From the cell containing the given text, extract its center point as (x, y) coordinate. 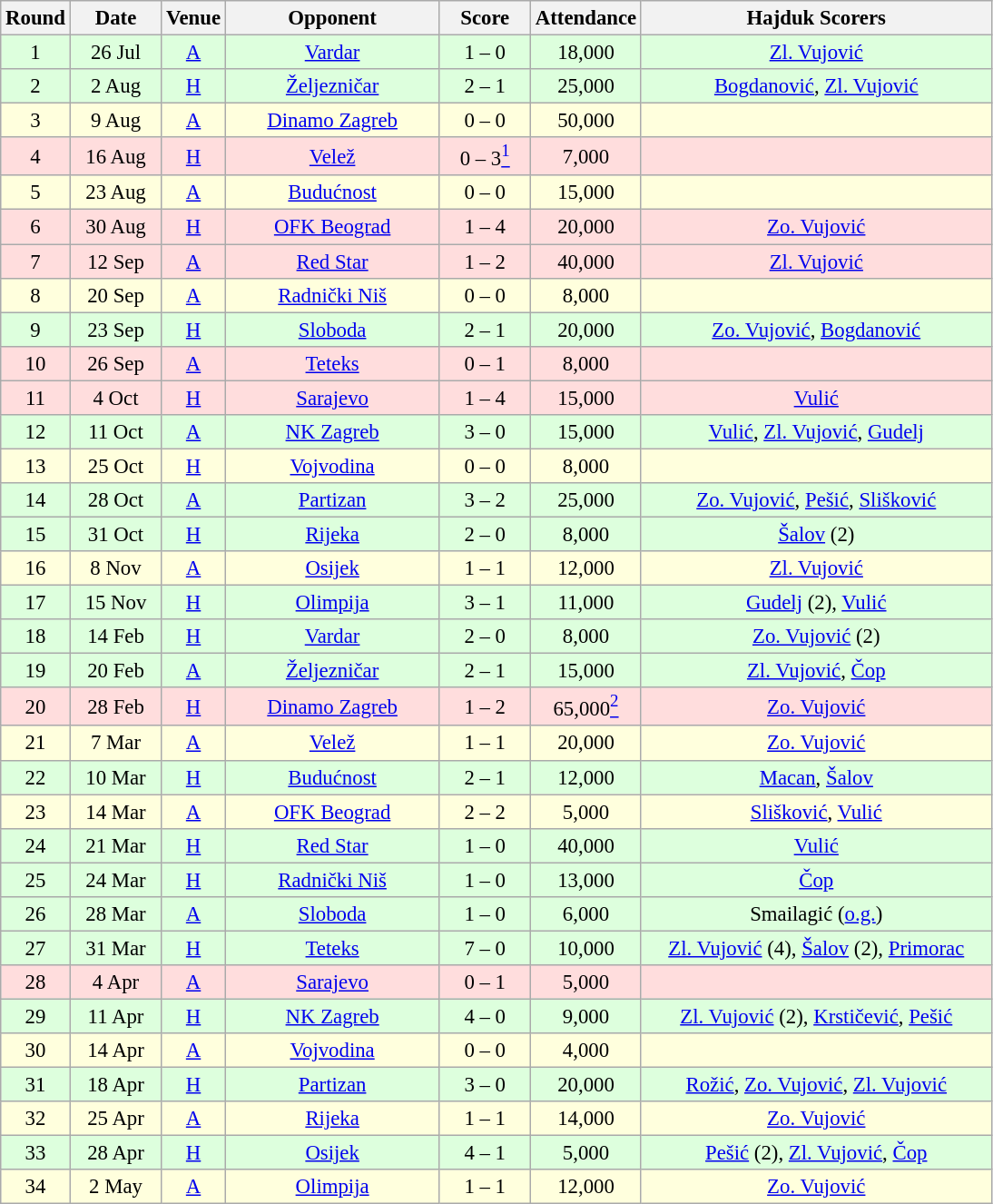
Slišković, Vulić (816, 812)
15 Nov (116, 603)
2 (35, 86)
28 (35, 982)
8 (35, 295)
10 (35, 363)
10 Mar (116, 777)
28 Oct (116, 500)
Pešić (2), Zl. Vujović, Čop (816, 1153)
24 (35, 845)
Score (485, 18)
Rožić, Zo. Vujović, Zl. Vujović (816, 1085)
17 (35, 603)
11 Apr (116, 1016)
Zo. Vujović, Bogdanović (816, 330)
4 – 0 (485, 1016)
21 Mar (116, 845)
Opponent (332, 18)
30 (35, 1051)
33 (35, 1153)
Venue (194, 18)
22 (35, 777)
Zl. Vujović (4), Šalov (2), Primorac (816, 948)
26 Jul (116, 53)
23 Aug (116, 193)
Zl. Vujović, Čop (816, 671)
4,000 (586, 1051)
14 Feb (116, 637)
10,000 (586, 948)
19 (35, 671)
Gudelj (2), Vulić (816, 603)
7 – 0 (485, 948)
2 Aug (116, 86)
4 – 1 (485, 1153)
25 (35, 880)
13 (35, 466)
7 (35, 262)
8 Nov (116, 568)
25 Oct (116, 466)
31 Oct (116, 534)
27 (35, 948)
6,000 (586, 914)
11,000 (586, 603)
18 (35, 637)
26 (35, 914)
13,000 (586, 880)
11 Oct (116, 432)
14 Apr (116, 1051)
24 Mar (116, 880)
3 – 1 (485, 603)
14 Mar (116, 812)
6 (35, 227)
26 Sep (116, 363)
20 (35, 706)
28 Mar (116, 914)
9,000 (586, 1016)
0 – 31 (485, 156)
Vulić, Zl. Vujović, Gudelj (816, 432)
50,000 (586, 121)
20 Feb (116, 671)
Date (116, 18)
18 Apr (116, 1085)
Attendance (586, 18)
9 Aug (116, 121)
29 (35, 1016)
Zo. Vujović, Pešić, Slišković (816, 500)
12 Sep (116, 262)
65,0002 (586, 706)
31 (35, 1085)
14 (35, 500)
2 – 2 (485, 812)
7 Mar (116, 744)
21 (35, 744)
23 Sep (116, 330)
11 (35, 398)
Šalov (2) (816, 534)
Zl. Vujović (2), Krstičević, Pešić (816, 1016)
31 Mar (116, 948)
15 (35, 534)
20 Sep (116, 295)
5 (35, 193)
28 Apr (116, 1153)
4 (35, 156)
4 Oct (116, 398)
9 (35, 330)
1 (35, 53)
Čop (816, 880)
23 (35, 812)
16 Aug (116, 156)
18,000 (586, 53)
28 Feb (116, 706)
3 – 2 (485, 500)
25 Apr (116, 1119)
2 May (116, 1187)
4 Apr (116, 982)
30 Aug (116, 227)
32 (35, 1119)
3 (35, 121)
12 (35, 432)
Smailagić (o.g.) (816, 914)
Bogdanović, Zl. Vujović (816, 86)
16 (35, 568)
Macan, Šalov (816, 777)
Round (35, 18)
7,000 (586, 156)
14,000 (586, 1119)
34 (35, 1187)
Hajduk Scorers (816, 18)
Zo. Vujović (2) (816, 637)
